From the cell containing the given text, extract its center point as (x, y) coordinate. 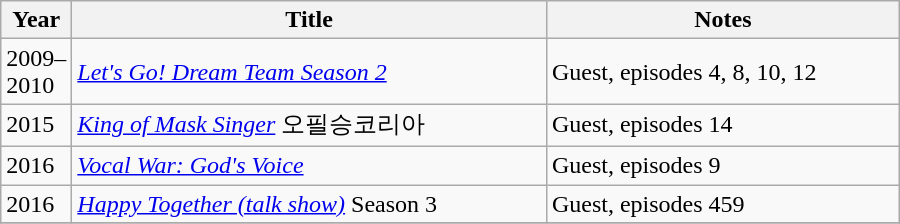
Title (310, 20)
King of Mask Singer 오필승코리아 (310, 126)
Guest, episodes 4, 8, 10, 12 (722, 72)
Happy Together (talk show) Season 3 (310, 203)
Guest, episodes 459 (722, 203)
Notes (722, 20)
Guest, episodes 9 (722, 165)
2009–2010 (36, 72)
2015 (36, 126)
Guest, episodes 14 (722, 126)
Vocal War: God's Voice (310, 165)
Let's Go! Dream Team Season 2 (310, 72)
Year (36, 20)
